Scan for the cell matching the given text and deliver its [X, Y] coordinate at center. 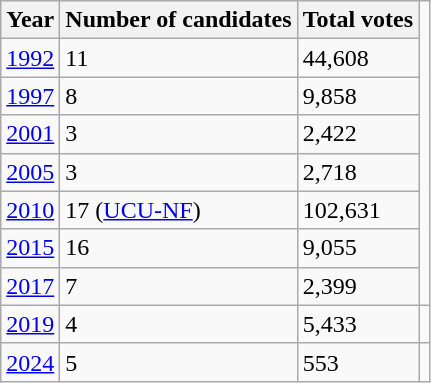
2,718 [358, 172]
Total votes [358, 20]
1997 [30, 96]
5,433 [358, 324]
2017 [30, 286]
9,055 [358, 248]
11 [178, 58]
4 [178, 324]
17 (UCU-NF) [178, 210]
2015 [30, 248]
9,858 [358, 96]
Year [30, 20]
2,422 [358, 134]
1992 [30, 58]
7 [178, 286]
2019 [30, 324]
2,399 [358, 286]
2024 [30, 362]
2001 [30, 134]
2010 [30, 210]
44,608 [358, 58]
553 [358, 362]
8 [178, 96]
16 [178, 248]
102,631 [358, 210]
Number of candidates [178, 20]
2005 [30, 172]
5 [178, 362]
